Extract the [x, y] coordinate from the center of the cell holding the provided text.  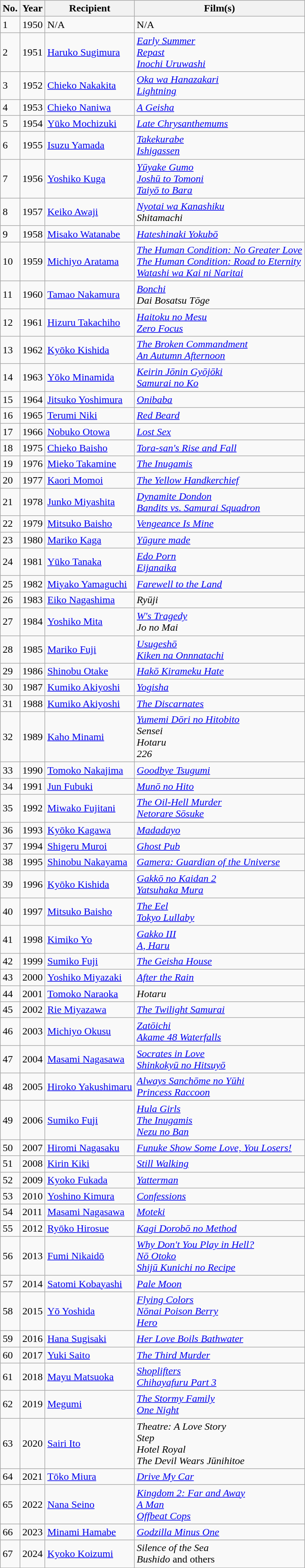
Yoshiko Kuga [90, 179]
TakekurabeIshigassen [219, 145]
Kagi Dorobō no Method [219, 1228]
Gakkō no Kaidan 2Yatsuhaka Mura [219, 884]
1985 [32, 649]
1956 [32, 179]
36 [10, 830]
The Discarnates [219, 704]
1995 [32, 862]
Hotaru [219, 994]
13 [10, 350]
Film(s) [219, 8]
Nyotai wa KanashikuShitamachi [219, 212]
1993 [32, 830]
1991 [32, 786]
66 [10, 1532]
Fumi Nikaidō [90, 1256]
34 [10, 786]
Ghost Pub [219, 846]
The Oil-Hell MurderNetorare Sōsuke [219, 808]
Lost Sex [219, 432]
2018 [32, 1377]
1957 [32, 212]
Yoshiko Mita [90, 622]
Ryōko Hirosue [90, 1228]
Pale Moon [219, 1283]
2024 [32, 1554]
65 [10, 1504]
2012 [32, 1228]
Jitsuko Yoshimura [90, 400]
Tora-san's Rise and Fall [219, 448]
42 [10, 961]
67 [10, 1554]
Kingdom 2: Far and AwayA ManOffbeat Cops [219, 1504]
1954 [32, 123]
2010 [32, 1196]
1950 [32, 25]
Moteki [219, 1212]
No. [10, 8]
1951 [32, 52]
The Yellow Handkerchief [219, 480]
1 [10, 25]
1997 [32, 912]
Mieko Takamine [90, 464]
49 [10, 1120]
1983 [32, 600]
The Third Murder [219, 1355]
Edo PornEijanaika [219, 562]
Haruko Sugimura [90, 52]
1966 [32, 432]
Gamera: Guardian of the Universe [219, 862]
2004 [32, 1059]
57 [10, 1283]
24 [10, 562]
Hula GirlsThe InugamisNezu no Ban [219, 1120]
Yōko Minamida [90, 377]
Junko Miyashita [90, 502]
2 [10, 52]
52 [10, 1180]
9 [10, 234]
17 [10, 432]
12 [10, 322]
After the Rain [219, 977]
Funuke Show Some Love, You Losers! [219, 1148]
Isuzu Yamada [90, 145]
Chieko Nakakita [90, 86]
23 [10, 540]
54 [10, 1212]
Red Beard [219, 416]
16 [10, 416]
2002 [32, 1010]
48 [10, 1087]
Madadayo [219, 830]
1975 [32, 448]
1979 [32, 524]
21 [10, 502]
Goodbye Tsugumi [219, 770]
Keirin Jōnin GyōjōkiSamurai no Ko [219, 377]
2019 [32, 1405]
Drive My Car [219, 1477]
1959 [32, 261]
5 [10, 123]
Hana Sugisaki [90, 1339]
55 [10, 1228]
1987 [32, 688]
Tomoko Naraoka [90, 994]
The Human Condition: No Greater LoveThe Human Condition: Road to EternityWatashi wa Kai ni Naritai [219, 261]
22 [10, 524]
2007 [32, 1148]
58 [10, 1311]
Jun Fubuki [90, 786]
Satomi Kobayashi [90, 1283]
Theatre: A Love StoryStepHotel RoyalThe Devil Wears Jūnihitoe [219, 1444]
40 [10, 912]
The Geisha House [219, 961]
Late Chrysanthemums [219, 123]
Eiko Nagashima [90, 600]
Miwako Fujitani [90, 808]
2000 [32, 977]
1964 [32, 400]
14 [10, 377]
1992 [32, 808]
2009 [32, 1180]
32 [10, 737]
2023 [32, 1532]
Chieko Baisho [90, 448]
Tamao Nakamura [90, 294]
41 [10, 939]
2016 [32, 1339]
1988 [32, 704]
Nobuko Otowa [90, 432]
3 [10, 86]
1958 [32, 234]
W's TragedyJo no Mai [219, 622]
1998 [32, 939]
2001 [32, 994]
1986 [32, 671]
Vengeance Is Mine [219, 524]
Hakō Kirameku Hate [219, 671]
2003 [32, 1031]
20 [10, 480]
Kaori Momoi [90, 480]
2017 [32, 1355]
Hiroko Yakushimaru [90, 1087]
Mariko Kaga [90, 540]
2008 [32, 1164]
Oka wa HanazakariLightning [219, 86]
25 [10, 584]
1976 [32, 464]
56 [10, 1256]
1960 [32, 294]
Godzilla Minus One [219, 1532]
8 [10, 212]
1977 [32, 480]
Recipient [90, 8]
Early SummerRepastInochi Uruwashi [219, 52]
1961 [32, 322]
47 [10, 1059]
Flying ColorsNōnai Poison BerryHero [219, 1311]
Keiko Awaji [90, 212]
Munō no Hito [219, 786]
BonchiDai Bosatsu Tōge [219, 294]
Yoshiko Miyazaki [90, 977]
Silence of the SeaBushido and others [219, 1554]
1990 [32, 770]
59 [10, 1339]
Still Walking [219, 1164]
2015 [32, 1311]
A Geisha [219, 107]
4 [10, 107]
Kyoko Fukada [90, 1180]
The Stormy FamilyOne Night [219, 1405]
27 [10, 622]
Mariko Fuji [90, 649]
Chieko Naniwa [90, 107]
Yatterman [219, 1180]
Shinobu Otake [90, 671]
51 [10, 1164]
11 [10, 294]
The EelTokyo Lullaby [219, 912]
61 [10, 1377]
30 [10, 688]
Yūgure made [219, 540]
46 [10, 1031]
Yumemi Dōri no HitobitoSenseiHotaru226 [219, 737]
Dynamite DondonBandits vs. Samurai Squadron [219, 502]
Confessions [219, 1196]
Rie Miyazawa [90, 1010]
45 [10, 1010]
Kyoko Koizumi [90, 1554]
26 [10, 600]
Misako Watanabe [90, 234]
ShopliftersChihayafuru Part 3 [219, 1377]
Miyako Yamaguchi [90, 584]
Farewell to the Land [219, 584]
Yogisha [219, 688]
1963 [32, 377]
1984 [32, 622]
Mayu Matsuoka [90, 1377]
Tōko Miura [90, 1477]
44 [10, 994]
29 [10, 671]
1994 [32, 846]
39 [10, 884]
Michiyo Aratama [90, 261]
Michiyo Okusu [90, 1031]
2013 [32, 1256]
Terumi Niki [90, 416]
1980 [32, 540]
64 [10, 1477]
Yoshino Kimura [90, 1196]
7 [10, 179]
Minami Hamabe [90, 1532]
1996 [32, 884]
Haitoku no MesuZero Focus [219, 322]
Kyōko Kagawa [90, 830]
1953 [32, 107]
Why Don't You Play in Hell?Nō OtokoShijū Kunichi no Recipe [219, 1256]
15 [10, 400]
Shinobu Nakayama [90, 862]
The Inugamis [219, 464]
1955 [32, 145]
18 [10, 448]
53 [10, 1196]
The Twilight Samurai [219, 1010]
1962 [32, 350]
2020 [32, 1444]
10 [10, 261]
2022 [32, 1504]
1999 [32, 961]
Yūyake GumoJoshū to TomoniTaiyō to Bara [219, 179]
Yuki Saito [90, 1355]
31 [10, 704]
Yūko Tanaka [90, 562]
The Broken CommandmentAn Autumn Afternoon [219, 350]
Kimiko Yo [90, 939]
63 [10, 1444]
Hiromi Nagasaku [90, 1148]
35 [10, 808]
1978 [32, 502]
Ryūji [219, 600]
28 [10, 649]
Her Love Boils Bathwater [219, 1339]
Year [32, 8]
ZatōichiAkame 48 Waterfalls [219, 1031]
2011 [32, 1212]
Yō Yoshida [90, 1311]
43 [10, 977]
19 [10, 464]
60 [10, 1355]
33 [10, 770]
Always Sanchōme no YūhiPrincess Raccoon [219, 1087]
1989 [32, 737]
Nana Seino [90, 1504]
Onibaba [219, 400]
1952 [32, 86]
1982 [32, 584]
Gakko IIIA, Haru [219, 939]
1981 [32, 562]
2021 [32, 1477]
Socrates in LoveShinkokyū no Hitsuyō [219, 1059]
2005 [32, 1087]
Kaho Minami [90, 737]
Hateshinaki Yokubō [219, 234]
Kirin Kiki [90, 1164]
Hizuru Takachiho [90, 322]
Tomoko Nakajima [90, 770]
Sairi Ito [90, 1444]
38 [10, 862]
Megumi [90, 1405]
62 [10, 1405]
UsugeshōKiken na Onnnatachi [219, 649]
2014 [32, 1283]
37 [10, 846]
Shigeru Muroi [90, 846]
2006 [32, 1120]
Yūko Mochizuki [90, 123]
50 [10, 1148]
1965 [32, 416]
6 [10, 145]
